For the text-containing cell, return its midpoint in (x, y) coordinate format. 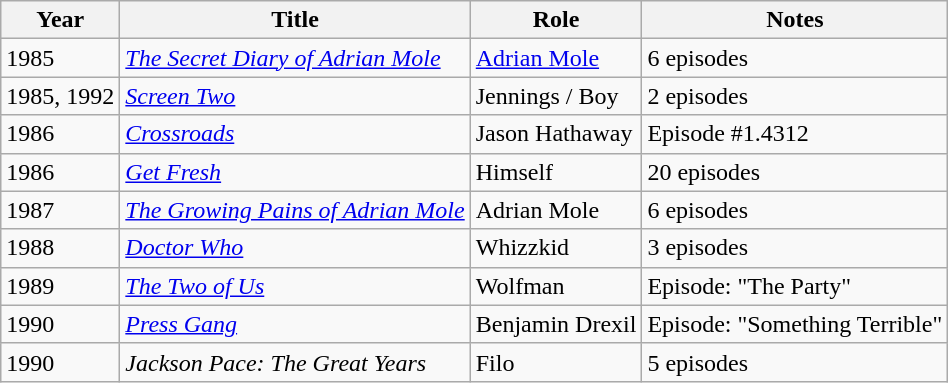
1985, 1992 (60, 96)
1985 (60, 58)
Benjamin Drexil (556, 324)
20 episodes (795, 172)
5 episodes (795, 362)
Filo (556, 362)
Doctor Who (295, 248)
1989 (60, 286)
The Two of Us (295, 286)
Episode: "The Party" (795, 286)
Notes (795, 20)
The Secret Diary of Adrian Mole (295, 58)
Episode: "Something Terrible" (795, 324)
Episode #1.4312 (795, 134)
Title (295, 20)
3 episodes (795, 248)
Himself (556, 172)
Get Fresh (295, 172)
Crossroads (295, 134)
Whizzkid (556, 248)
The Growing Pains of Adrian Mole (295, 210)
1988 (60, 248)
Jennings / Boy (556, 96)
Role (556, 20)
Year (60, 20)
Wolfman (556, 286)
Press Gang (295, 324)
Jackson Pace: The Great Years (295, 362)
2 episodes (795, 96)
Jason Hathaway (556, 134)
1987 (60, 210)
Screen Two (295, 96)
